Capture the cell that displays the provided text and extract its [X, Y] central coordinate. 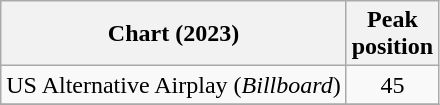
US Alternative Airplay (Billboard) [174, 85]
Peakposition [392, 34]
45 [392, 85]
Chart (2023) [174, 34]
